Determine the (x, y) coordinate at the center of the cell enclosing the given text.  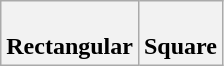
Square (180, 34)
Rectangular (70, 34)
